Extract the (X, Y) coordinate from the center of the cell holding the provided text.  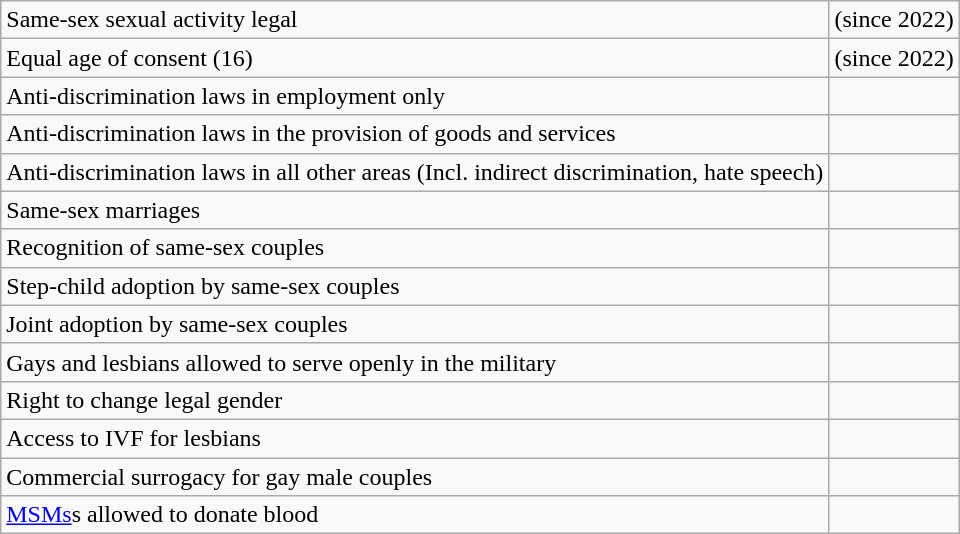
Anti-discrimination laws in all other areas (Incl. indirect discrimination, hate speech) (415, 172)
Access to IVF for lesbians (415, 438)
Joint adoption by same-sex couples (415, 324)
Same-sex marriages (415, 210)
Same-sex sexual activity legal (415, 20)
Equal age of consent (16) (415, 58)
Commercial surrogacy for gay male couples (415, 477)
Gays and lesbians allowed to serve openly in the military (415, 362)
Recognition of same-sex couples (415, 248)
Anti-discrimination laws in the provision of goods and services (415, 134)
Right to change legal gender (415, 400)
MSMss allowed to donate blood (415, 515)
Step-child adoption by same-sex couples (415, 286)
Anti-discrimination laws in employment only (415, 96)
